Find where the given text appears and provide that cell's center as [X, Y] coordinate. 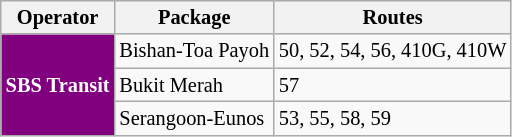
Serangoon-Eunos [194, 118]
50, 52, 54, 56, 410G, 410W [392, 51]
Routes [392, 17]
SBS Transit [58, 84]
Package [194, 17]
57 [392, 85]
Bishan-Toa Payoh [194, 51]
53, 55, 58, 59 [392, 118]
Bukit Merah [194, 85]
Operator [58, 17]
